Return (x, y) of the center of cell containing provided text 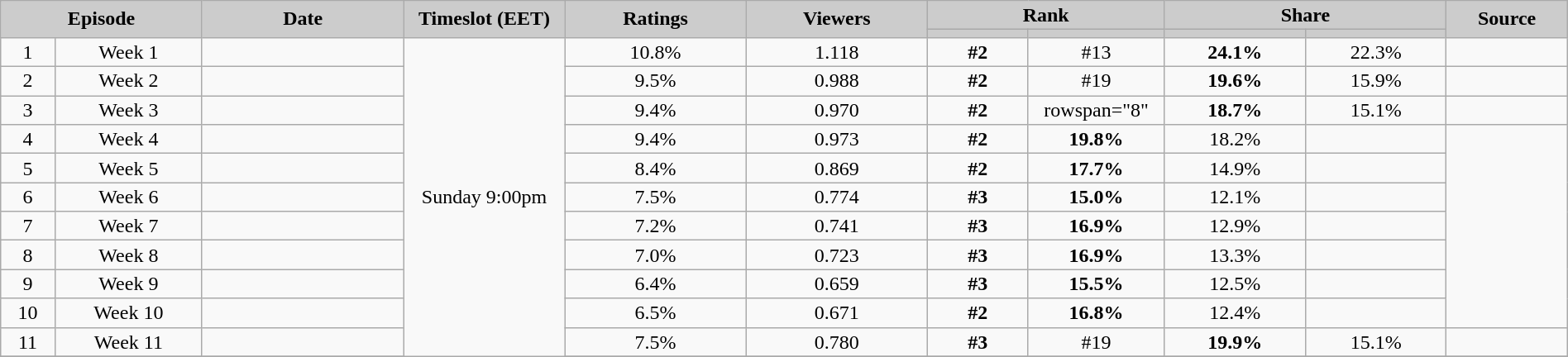
6.5% (655, 312)
0.869 (837, 169)
0.780 (837, 342)
16.8% (1097, 312)
19.9% (1236, 342)
0.973 (837, 139)
6.4% (655, 284)
rowspan="8" (1097, 111)
0.970 (837, 111)
Week 2 (128, 81)
3 (28, 111)
Ratings (655, 20)
15.5% (1097, 284)
12.4% (1236, 312)
1.118 (837, 51)
7 (28, 226)
19.8% (1097, 139)
Date (303, 20)
Source (1507, 20)
18.2% (1236, 139)
Viewers (837, 20)
9 (28, 284)
12.1% (1236, 197)
0.741 (837, 226)
Week 1 (128, 51)
Week 6 (128, 197)
15.9% (1376, 81)
12.9% (1236, 226)
Timeslot (EET) (485, 20)
Rank (1045, 15)
8 (28, 255)
Week 8 (128, 255)
17.7% (1097, 169)
5 (28, 169)
1 (28, 51)
#13 (1097, 51)
Week 4 (128, 139)
Sunday 9:00pm (485, 197)
0.659 (837, 284)
0.723 (837, 255)
19.6% (1236, 81)
8.4% (655, 169)
0.671 (837, 312)
7.0% (655, 255)
13.3% (1236, 255)
7.2% (655, 226)
14.9% (1236, 169)
4 (28, 139)
18.7% (1236, 111)
10 (28, 312)
Week 7 (128, 226)
Week 5 (128, 169)
24.1% (1236, 51)
22.3% (1376, 51)
Week 9 (128, 284)
0.774 (837, 197)
12.5% (1236, 284)
Week 11 (128, 342)
Week 3 (128, 111)
Episode (102, 20)
11 (28, 342)
15.0% (1097, 197)
6 (28, 197)
Week 10 (128, 312)
10.8% (655, 51)
Share (1305, 15)
9.5% (655, 81)
2 (28, 81)
0.988 (837, 81)
